Return the (x, y) coordinate for the center point of the cell that contains the specified text.  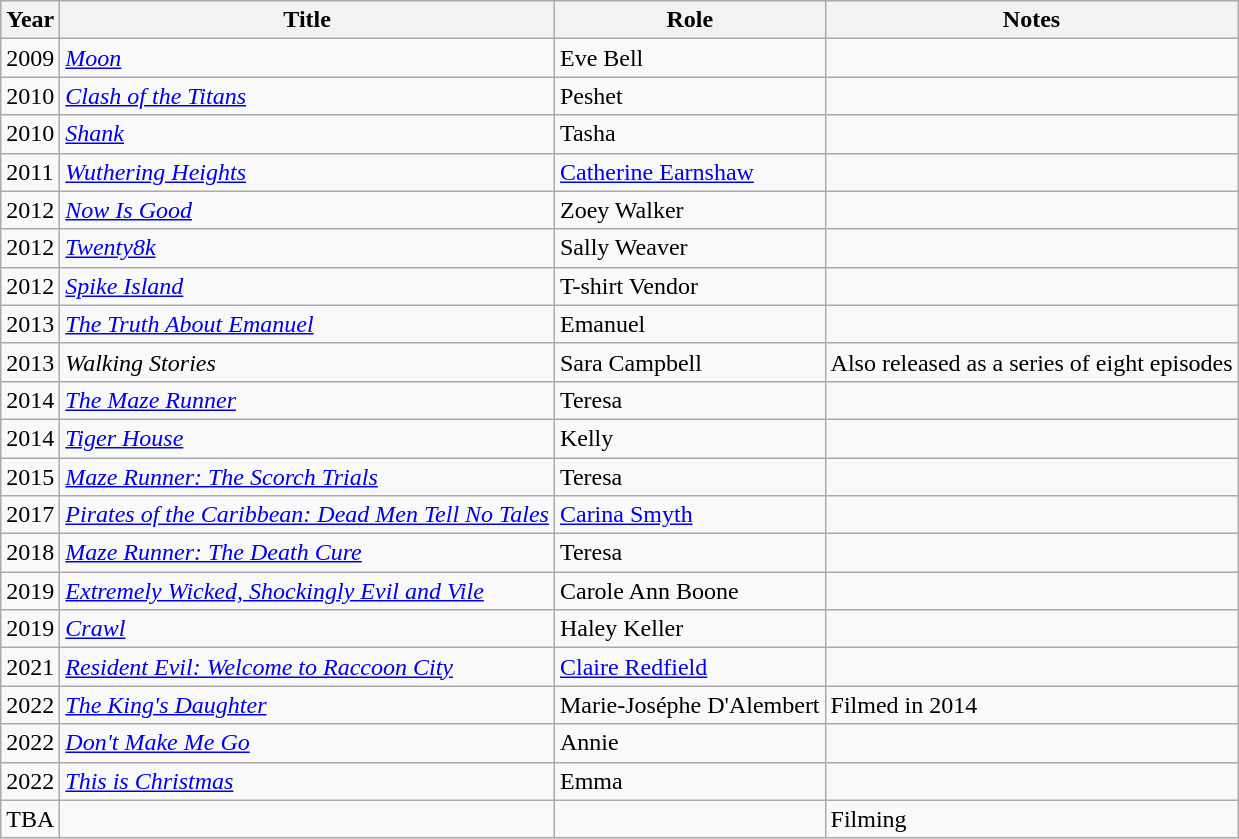
This is Christmas (308, 781)
Walking Stories (308, 362)
Extremely Wicked, Shockingly Evil and Vile (308, 591)
Carina Smyth (690, 515)
Claire Redfield (690, 667)
2011 (30, 172)
Tasha (690, 134)
Peshet (690, 96)
Eve Bell (690, 58)
Emma (690, 781)
2018 (30, 553)
Maze Runner: The Scorch Trials (308, 477)
Year (30, 20)
Crawl (308, 629)
Don't Make Me Go (308, 743)
Shank (308, 134)
Now Is Good (308, 210)
Marie-Joséphe D'Alembert (690, 705)
Resident Evil: Welcome to Raccoon City (308, 667)
2017 (30, 515)
Twenty8k (308, 248)
T-shirt Vendor (690, 286)
Also released as a series of eight episodes (1032, 362)
Catherine Earnshaw (690, 172)
Pirates of the Caribbean: Dead Men Tell No Tales (308, 515)
Clash of the Titans (308, 96)
Sally Weaver (690, 248)
Filmed in 2014 (1032, 705)
Title (308, 20)
The Truth About Emanuel (308, 324)
2015 (30, 477)
Notes (1032, 20)
Role (690, 20)
Sara Campbell (690, 362)
Filming (1032, 819)
The Maze Runner (308, 400)
Haley Keller (690, 629)
Moon (308, 58)
Kelly (690, 438)
2021 (30, 667)
Emanuel (690, 324)
2009 (30, 58)
TBA (30, 819)
Zoey Walker (690, 210)
Tiger House (308, 438)
Annie (690, 743)
Wuthering Heights (308, 172)
Maze Runner: The Death Cure (308, 553)
The King's Daughter (308, 705)
Spike Island (308, 286)
Carole Ann Boone (690, 591)
